Pinpoint the cell where the given text exists, returning its (x, y) midpoint coordinate. 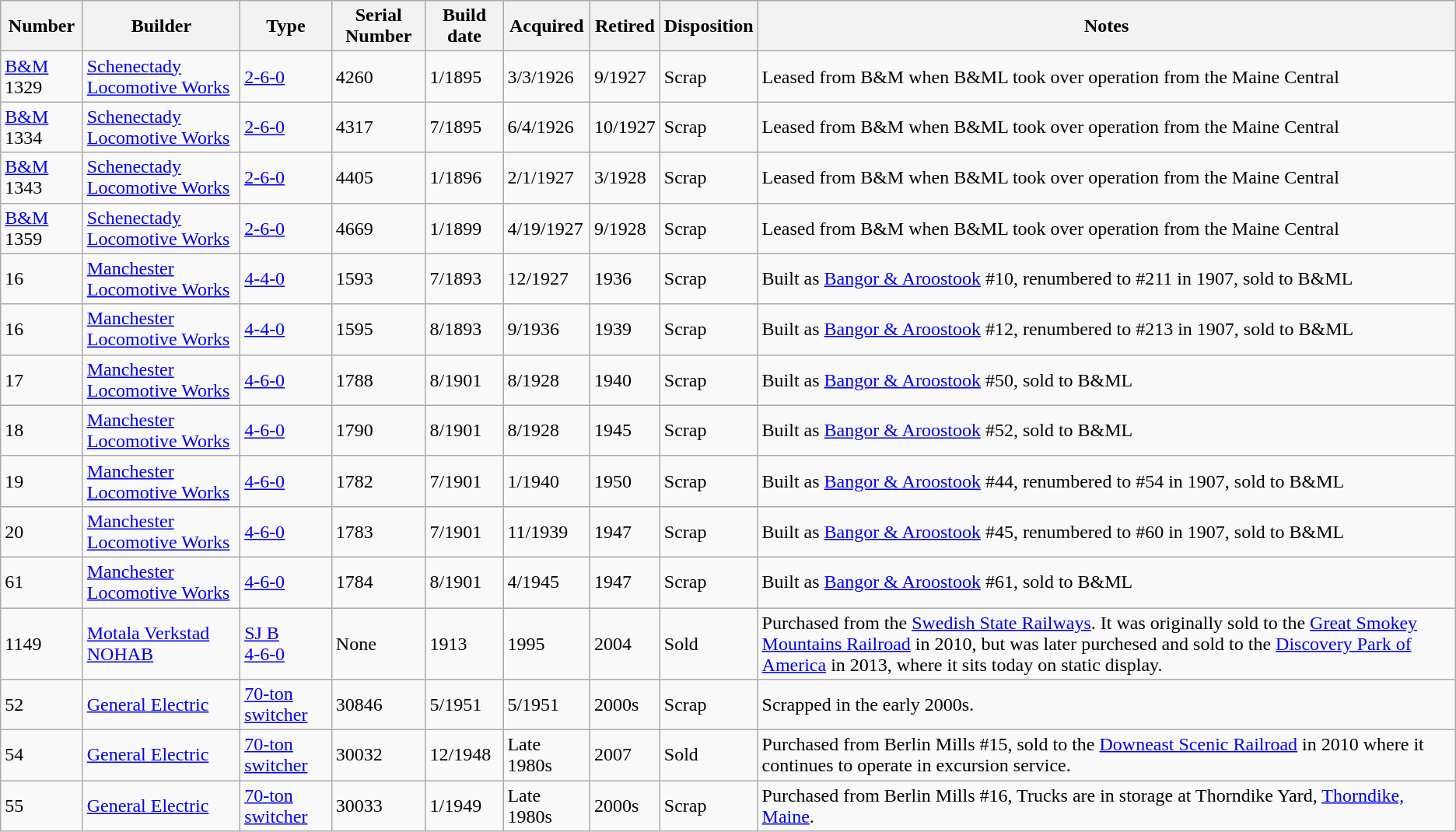
10/1927 (625, 128)
Built as Bangor & Aroostook #44, renumbered to #54 in 1907, sold to B&ML (1106, 481)
52 (42, 704)
1593 (378, 278)
B&M 1329 (42, 76)
1149 (42, 644)
SJ B4-6-0 (286, 644)
1/1940 (547, 481)
Built as Bangor & Aroostook #52, sold to B&ML (1106, 431)
Built as Bangor & Aroostook #12, renumbered to #213 in 1907, sold to B&ML (1106, 330)
55 (42, 806)
1783 (378, 532)
4/1945 (547, 582)
30846 (378, 704)
1936 (625, 278)
4260 (378, 76)
1/1949 (464, 806)
Built as Bangor & Aroostook #10, renumbered to #211 in 1907, sold to B&ML (1106, 278)
2007 (625, 756)
Scrapped in the early 2000s. (1106, 704)
1/1899 (464, 229)
1939 (625, 330)
2/1/1927 (547, 177)
11/1939 (547, 532)
1945 (625, 431)
17 (42, 379)
1950 (625, 481)
Serial Number (378, 26)
4317 (378, 128)
9/1928 (625, 229)
Motala VerkstadNOHAB (161, 644)
B&M 1334 (42, 128)
4405 (378, 177)
3/3/1926 (547, 76)
4669 (378, 229)
1940 (625, 379)
1995 (547, 644)
12/1927 (547, 278)
1784 (378, 582)
7/1895 (464, 128)
B&M 1359 (42, 229)
12/1948 (464, 756)
2004 (625, 644)
Built as Bangor & Aroostook #45, renumbered to #60 in 1907, sold to B&ML (1106, 532)
Purchased from Berlin Mills #15, sold to the Downeast Scenic Railroad in 2010 where it continues to operate in excursion service. (1106, 756)
61 (42, 582)
54 (42, 756)
1595 (378, 330)
18 (42, 431)
1913 (464, 644)
3/1928 (625, 177)
Retired (625, 26)
9/1936 (547, 330)
9/1927 (625, 76)
4/19/1927 (547, 229)
8/1893 (464, 330)
Builder (161, 26)
30032 (378, 756)
Number (42, 26)
1790 (378, 431)
1788 (378, 379)
Acquired (547, 26)
20 (42, 532)
Type (286, 26)
Built as Bangor & Aroostook #61, sold to B&ML (1106, 582)
B&M 1343 (42, 177)
30033 (378, 806)
None (378, 644)
19 (42, 481)
Notes (1106, 26)
Built as Bangor & Aroostook #50, sold to B&ML (1106, 379)
1/1895 (464, 76)
1782 (378, 481)
Purchased from Berlin Mills #16, Trucks are in storage at Thorndike Yard, Thorndike, Maine. (1106, 806)
Disposition (709, 26)
1/1896 (464, 177)
Build date (464, 26)
6/4/1926 (547, 128)
7/1893 (464, 278)
